From the cell containing the given text, extract its center point as (X, Y) coordinate. 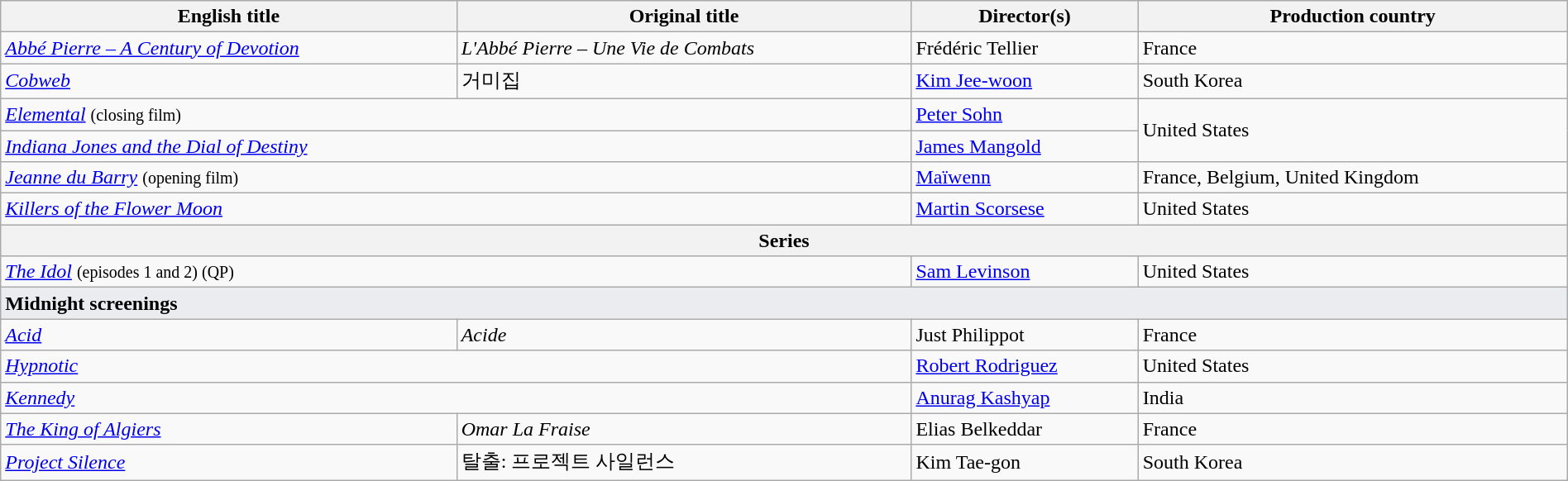
Frédéric Tellier (1025, 48)
Hypnotic (457, 366)
Peter Sohn (1025, 114)
Production country (1353, 17)
The King of Algiers (228, 429)
Acid (228, 335)
Director(s) (1025, 17)
Jeanne du Barry (opening film) (457, 178)
Killers of the Flower Moon (457, 209)
Elias Belkeddar (1025, 429)
Cobweb (228, 81)
Acide (684, 335)
Just Philippot (1025, 335)
James Mangold (1025, 146)
Maïwenn (1025, 178)
India (1353, 398)
The Idol (episodes 1 and 2) (QP) (457, 272)
거미집 (684, 81)
탈출: 프로젝트 사일런스 (684, 463)
Kennedy (457, 398)
Robert Rodriguez (1025, 366)
Sam Levinson (1025, 272)
Kim Tae-gon (1025, 463)
Original title (684, 17)
Indiana Jones and the Dial of Destiny (457, 146)
Elemental (closing film) (457, 114)
Omar La Fraise (684, 429)
L'Abbé Pierre – Une Vie de Combats (684, 48)
France, Belgium, United Kingdom (1353, 178)
Series (784, 240)
Midnight screenings (784, 303)
Kim Jee-woon (1025, 81)
Martin Scorsese (1025, 209)
English title (228, 17)
Project Silence (228, 463)
Abbé Pierre – A Century of Devotion (228, 48)
Anurag Kashyap (1025, 398)
